For the text-containing cell, return its midpoint in (x, y) coordinate format. 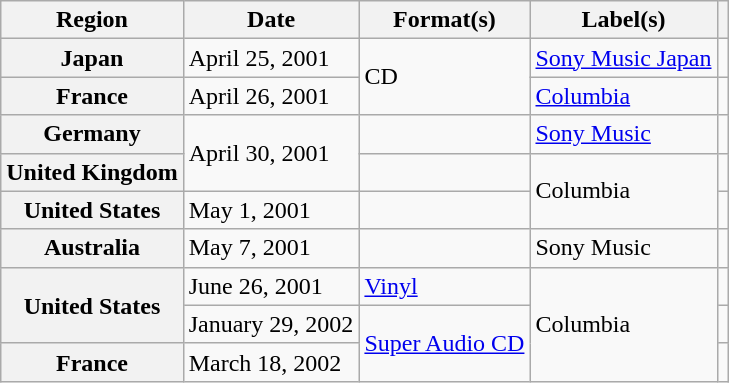
Vinyl (444, 286)
United Kingdom (92, 172)
Sony Music Japan (624, 58)
Australia (92, 248)
April 25, 2001 (271, 58)
Germany (92, 134)
Label(s) (624, 20)
Japan (92, 58)
Format(s) (444, 20)
May 1, 2001 (271, 210)
May 7, 2001 (271, 248)
Super Audio CD (444, 343)
June 26, 2001 (271, 286)
March 18, 2002 (271, 362)
CD (444, 77)
January 29, 2002 (271, 324)
April 26, 2001 (271, 96)
Date (271, 20)
April 30, 2001 (271, 153)
Region (92, 20)
